For the text-containing cell, return its midpoint in (x, y) coordinate format. 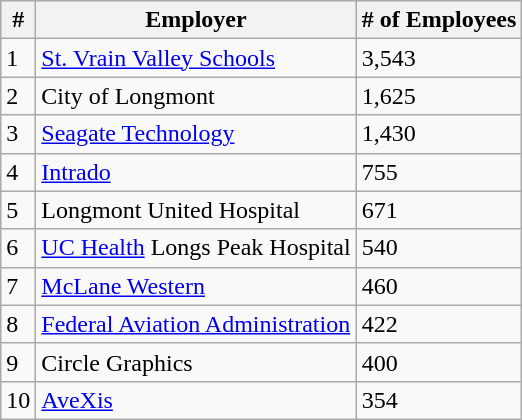
Employer (196, 20)
Seagate Technology (196, 134)
8 (18, 324)
400 (439, 362)
Intrado (196, 172)
9 (18, 362)
St. Vrain Valley Schools (196, 58)
Federal Aviation Administration (196, 324)
540 (439, 248)
# (18, 20)
2 (18, 96)
AveXis (196, 400)
354 (439, 400)
1,430 (439, 134)
Circle Graphics (196, 362)
# of Employees (439, 20)
422 (439, 324)
10 (18, 400)
Longmont United Hospital (196, 210)
671 (439, 210)
3 (18, 134)
4 (18, 172)
City of Longmont (196, 96)
1,625 (439, 96)
7 (18, 286)
McLane Western (196, 286)
6 (18, 248)
755 (439, 172)
3,543 (439, 58)
460 (439, 286)
UC Health Longs Peak Hospital (196, 248)
5 (18, 210)
1 (18, 58)
